Extract the (x, y) coordinate from the center of the cell holding the provided text.  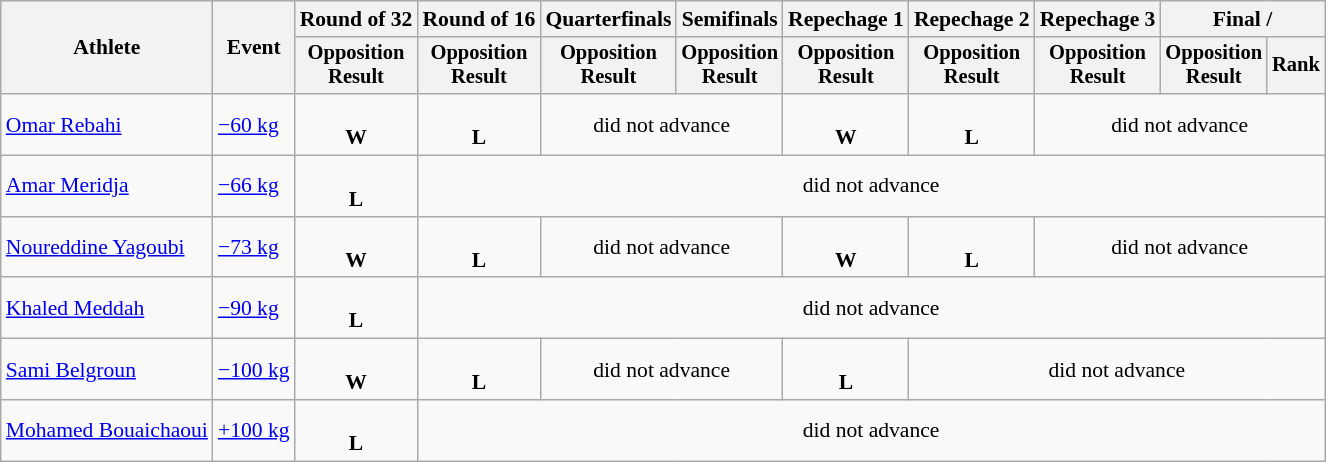
−66 kg (254, 186)
Round of 16 (478, 19)
Repechage 3 (1098, 19)
Final / (1242, 19)
Sami Belgroun (107, 370)
−100 kg (254, 370)
−73 kg (254, 248)
Khaled Meddah (107, 308)
−60 kg (254, 124)
Mohamed Bouaichaoui (107, 430)
+100 kg (254, 430)
Repechage 1 (846, 19)
Rank (1296, 66)
Event (254, 48)
Repechage 2 (972, 19)
−90 kg (254, 308)
Amar Meridja (107, 186)
Athlete (107, 48)
Quarterfinals (608, 19)
Omar Rebahi (107, 124)
Round of 32 (356, 19)
Noureddine Yagoubi (107, 248)
Semifinals (730, 19)
